Locate the cell with the specified text and output its (x, y) center coordinate. 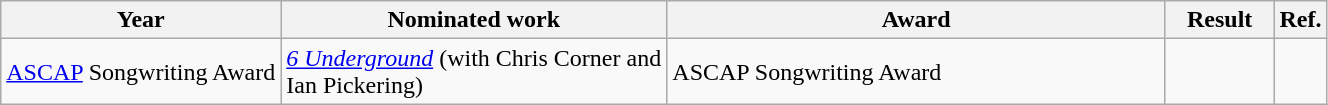
Award (916, 20)
Result (1220, 20)
Nominated work (474, 20)
6 Underground (with Chris Corner and Ian Pickering) (474, 72)
Year (141, 20)
Ref. (1300, 20)
